Return (X, Y) of the center of cell containing provided text 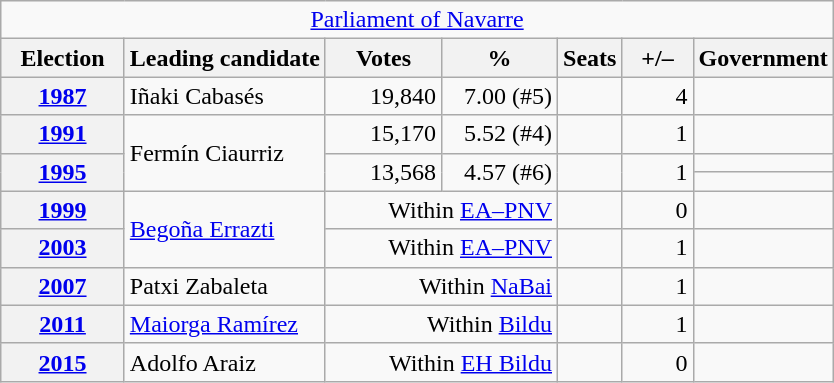
1999 (63, 210)
Election (63, 58)
13,568 (383, 172)
Leading candidate (224, 58)
Within Bildu (441, 324)
Fermín Ciaurriz (224, 153)
Begoña Errazti (224, 229)
2007 (63, 286)
Within NaBai (441, 286)
4 (658, 96)
% (499, 58)
2015 (63, 362)
Adolfo Araiz (224, 362)
Parliament of Navarre (418, 20)
Patxi Zabaleta (224, 286)
+/– (658, 58)
Seats (590, 58)
1987 (63, 96)
Votes (383, 58)
2011 (63, 324)
Iñaki Cabasés (224, 96)
Within EH Bildu (441, 362)
5.52 (#4) (499, 134)
15,170 (383, 134)
1995 (63, 172)
Government (763, 58)
Maiorga Ramírez (224, 324)
1991 (63, 134)
2003 (63, 248)
19,840 (383, 96)
7.00 (#5) (499, 96)
4.57 (#6) (499, 172)
